Find where the given text appears and provide that cell's center as [X, Y] coordinate. 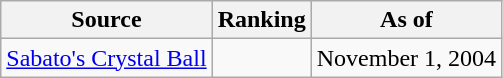
Source [106, 20]
Ranking [262, 20]
Sabato's Crystal Ball [106, 58]
As of [406, 20]
November 1, 2004 [406, 58]
